Identify which cell holds the provided text, then report its (X, Y) central coordinate. 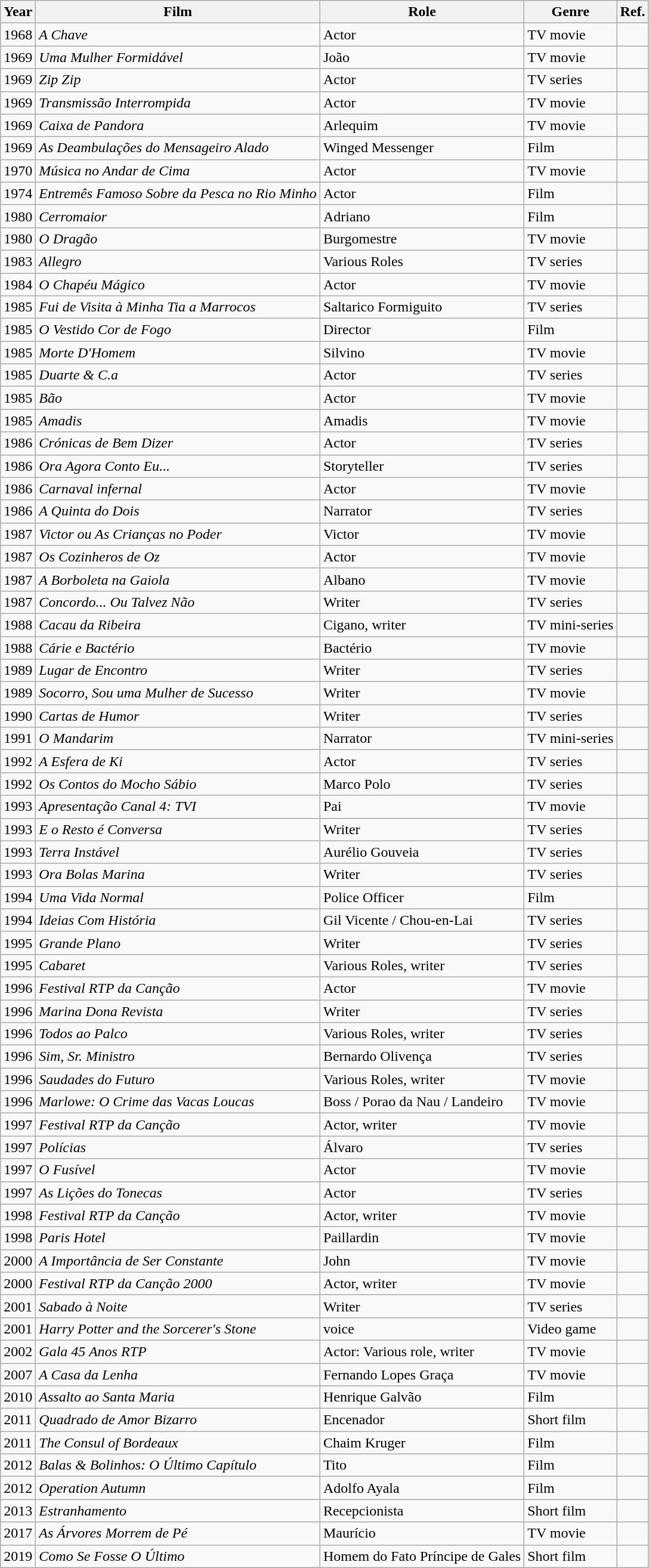
Fernando Lopes Graça (422, 1374)
Silvino (422, 353)
Assalto ao Santa Maria (178, 1397)
1991 (18, 739)
Transmissão Interrompida (178, 103)
Maurício (422, 1533)
As Deambulações do Mensageiro Alado (178, 148)
Bernardo Olivença (422, 1057)
Bão (178, 398)
Morte D'Homem (178, 353)
Ideias Com História (178, 920)
João (422, 57)
Balas & Bolinhos: O Último Capítulo (178, 1465)
2017 (18, 1533)
Zip Zip (178, 80)
Festival RTP da Canção 2000 (178, 1283)
Tito (422, 1465)
Ora Agora Conto Eu... (178, 466)
Victor ou As Crianças no Poder (178, 534)
The Consul of Bordeaux (178, 1443)
Ref. (632, 12)
Marlowe: O Crime das Vacas Loucas (178, 1102)
Saudades do Futuro (178, 1079)
Harry Potter and the Sorcerer's Stone (178, 1329)
Os Cozinheros de Oz (178, 557)
Uma Vida Normal (178, 897)
1968 (18, 35)
Marina Dona Revista (178, 1011)
Carnaval infernal (178, 489)
Burgomestre (422, 239)
Actor: Various role, writer (422, 1351)
Adriano (422, 216)
E o Resto é Conversa (178, 829)
Cacau da Ribeira (178, 625)
Saltarico Formiguito (422, 307)
Cárie e Bactério (178, 647)
O Chapéu Mágico (178, 285)
voice (422, 1329)
Cartas de Humor (178, 716)
A Borboleta na Gaiola (178, 579)
Cerromaior (178, 216)
Álvaro (422, 1147)
Role (422, 12)
1990 (18, 716)
2019 (18, 1556)
Video game (570, 1329)
John (422, 1261)
Paris Hotel (178, 1238)
Gil Vicente / Chou-en-Lai (422, 920)
Adolfo Ayala (422, 1488)
Concordo... Ou Talvez Não (178, 602)
Genre (570, 12)
O Mandarim (178, 739)
O Vestido Cor de Fogo (178, 330)
Bactério (422, 647)
Allegro (178, 261)
A Importância de Ser Constante (178, 1261)
Crónicas de Bem Dizer (178, 443)
Gala 45 Anos RTP (178, 1351)
Caixa de Pandora (178, 125)
Polícias (178, 1147)
Victor (422, 534)
Música no Andar de Cima (178, 171)
Sabado à Noite (178, 1306)
O Dragão (178, 239)
Paillardin (422, 1238)
1974 (18, 193)
Arlequim (422, 125)
1984 (18, 285)
Entremês Famoso Sobre da Pesca no Rio Minho (178, 193)
1970 (18, 171)
2007 (18, 1374)
Cabaret (178, 965)
1983 (18, 261)
Os Contos do Mocho Sábio (178, 784)
Albano (422, 579)
Recepcionista (422, 1511)
Chaim Kruger (422, 1443)
Ora Bolas Marina (178, 875)
2010 (18, 1397)
2002 (18, 1351)
2013 (18, 1511)
Operation Autumn (178, 1488)
Director (422, 330)
Boss / Porao da Nau / Landeiro (422, 1102)
Uma Mulher Formidável (178, 57)
Como Se Fosse O Último (178, 1556)
A Casa da Lenha (178, 1374)
Aurélio Gouveia (422, 852)
Marco Polo (422, 784)
As Lições do Tonecas (178, 1193)
A Esfera de Ki (178, 761)
Henrique Galvão (422, 1397)
Quadrado de Amor Bizarro (178, 1420)
Cigano, writer (422, 625)
Terra Instável (178, 852)
Apresentação Canal 4: TVI (178, 807)
Todos ao Palco (178, 1034)
Socorro, Sou uma Mulher de Sucesso (178, 693)
Various Roles (422, 261)
Pai (422, 807)
Storyteller (422, 466)
Sim, Sr. Ministro (178, 1057)
Police Officer (422, 897)
Encenador (422, 1420)
Year (18, 12)
Winged Messenger (422, 148)
Grande Plano (178, 943)
O Fusível (178, 1170)
Fui de Visita à Minha Tia a Marrocos (178, 307)
Duarte & C.a (178, 375)
A Quinta do Dois (178, 511)
As Árvores Morrem de Pé (178, 1533)
Lugar de Encontro (178, 671)
Estranhamento (178, 1511)
Homem do Fato Príncipe de Gales (422, 1556)
A Chave (178, 35)
